Find where the given text appears and provide that cell's center as (X, Y) coordinate. 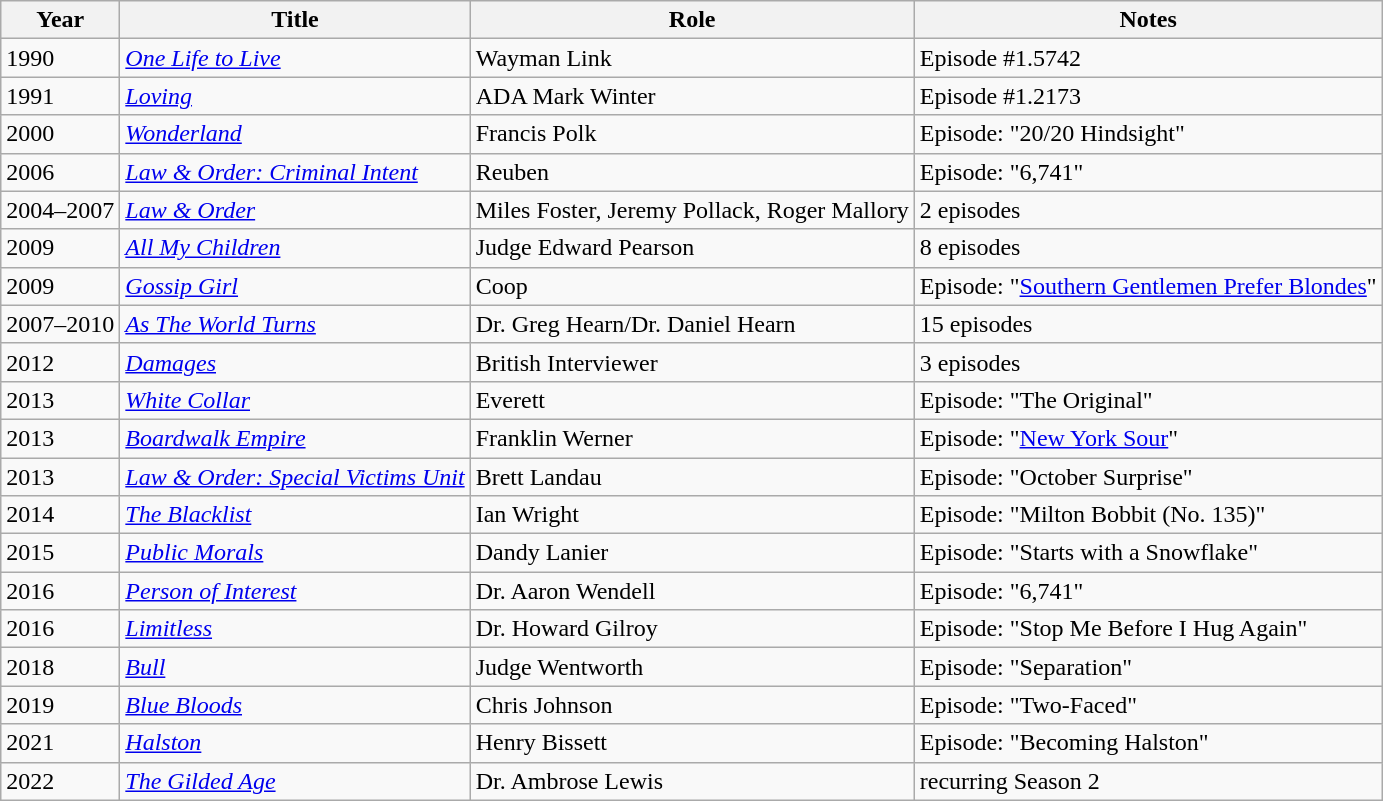
2015 (60, 553)
Role (692, 20)
Ian Wright (692, 515)
2000 (60, 134)
2022 (60, 781)
Bull (295, 667)
2012 (60, 362)
Dr. Greg Hearn/Dr. Daniel Hearn (692, 324)
Public Morals (295, 553)
Blue Bloods (295, 705)
Judge Edward Pearson (692, 248)
2014 (60, 515)
Episode: "October Surprise" (1148, 477)
Episode: "New York Sour" (1148, 438)
Judge Wentworth (692, 667)
Episode: "Becoming Halston" (1148, 743)
recurring Season 2 (1148, 781)
Episode: "20/20 Hindsight" (1148, 134)
Brett Landau (692, 477)
British Interviewer (692, 362)
Episode: "Separation" (1148, 667)
Episode: "Starts with a Snowflake" (1148, 553)
Gossip Girl (295, 286)
3 episodes (1148, 362)
Episode #1.2173 (1148, 96)
Year (60, 20)
As The World Turns (295, 324)
All My Children (295, 248)
Title (295, 20)
Episode: "Two-Faced" (1148, 705)
Henry Bissett (692, 743)
Episode #1.5742 (1148, 58)
Dr. Howard Gilroy (692, 629)
Damages (295, 362)
Coop (692, 286)
2 episodes (1148, 210)
Franklin Werner (692, 438)
Boardwalk Empire (295, 438)
2018 (60, 667)
Wayman Link (692, 58)
Miles Foster, Jeremy Pollack, Roger Mallory (692, 210)
8 episodes (1148, 248)
ADA Mark Winter (692, 96)
2019 (60, 705)
Law & Order: Special Victims Unit (295, 477)
Episode: "Stop Me Before I Hug Again" (1148, 629)
1990 (60, 58)
2021 (60, 743)
Chris Johnson (692, 705)
2007–2010 (60, 324)
2006 (60, 172)
Wonderland (295, 134)
Law & Order: Criminal Intent (295, 172)
Episode: "Milton Bobbit (No. 135)" (1148, 515)
Episode: "The Original" (1148, 400)
Dandy Lanier (692, 553)
Person of Interest (295, 591)
Francis Polk (692, 134)
White Collar (295, 400)
Episode: "Southern Gentlemen Prefer Blondes" (1148, 286)
Loving (295, 96)
Law & Order (295, 210)
Halston (295, 743)
One Life to Live (295, 58)
The Blacklist (295, 515)
Dr. Ambrose Lewis (692, 781)
Dr. Aaron Wendell (692, 591)
15 episodes (1148, 324)
Limitless (295, 629)
Notes (1148, 20)
Everett (692, 400)
1991 (60, 96)
2004–2007 (60, 210)
Reuben (692, 172)
The Gilded Age (295, 781)
